Return the (X, Y) coordinate for the center point of the cell that contains the specified text.  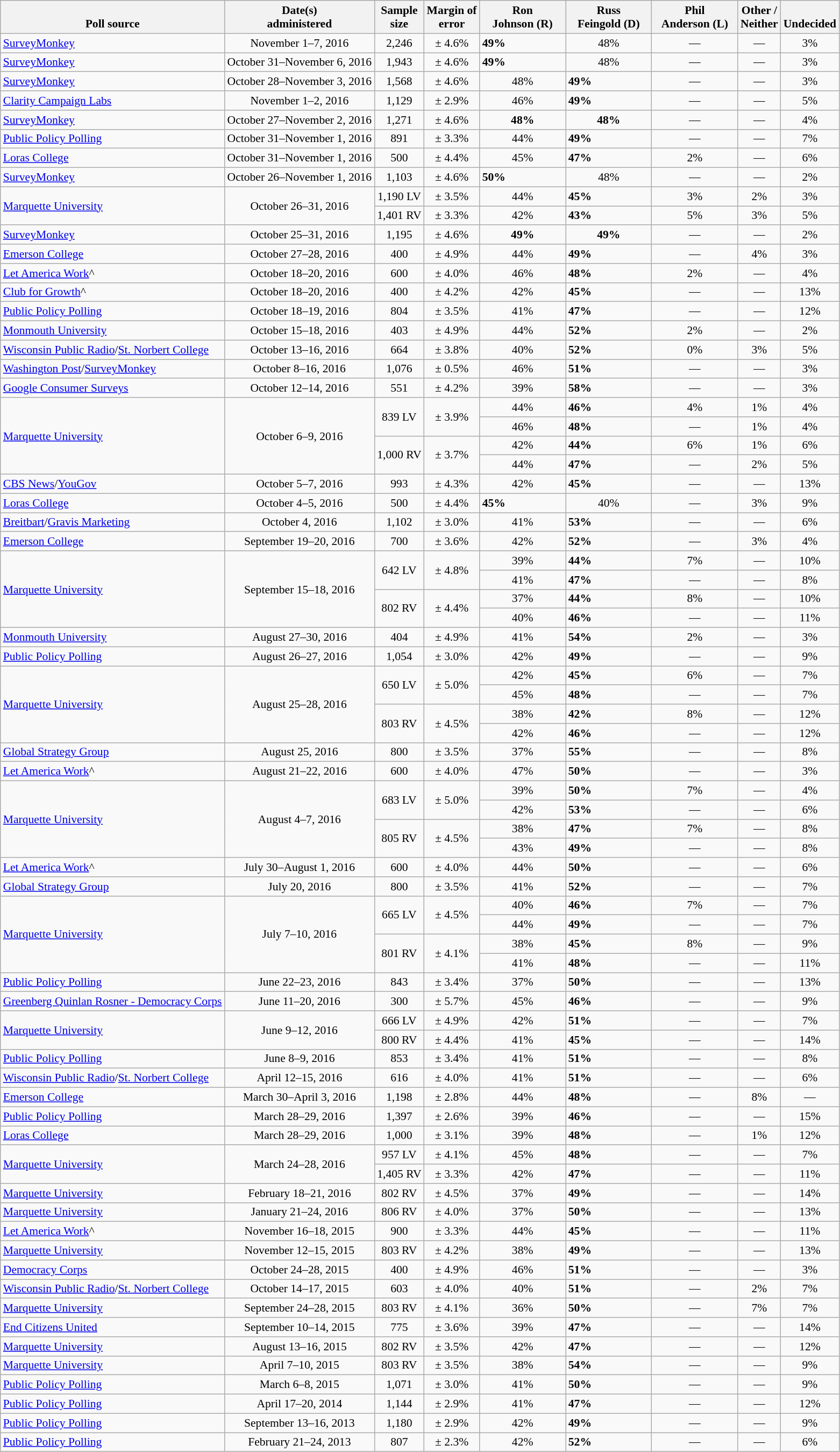
± 3.1% (452, 1136)
October 4–5, 2016 (299, 503)
August 26–27, 2016 (299, 656)
1,180 (399, 1423)
November 1–2, 2016 (299, 101)
650 LV (399, 685)
± 5.7% (452, 1002)
± 2.8% (452, 1097)
± 2.3% (452, 1442)
RonJohnson (R) (523, 17)
900 (399, 1231)
801 RV (399, 953)
1,102 (399, 522)
October 5–7, 2016 (299, 484)
March 30–April 3, 2016 (299, 1097)
666 LV (399, 1021)
March 24–28, 2016 (299, 1164)
1,103 (399, 178)
664 (399, 350)
September 10–14, 2015 (299, 1327)
July 20, 2016 (299, 887)
800 RV (399, 1040)
August 25, 2016 (299, 752)
1,401 RV (399, 216)
September 15–18, 2016 (299, 589)
Poll source (113, 17)
839 LV (399, 416)
April 12–15, 2016 (299, 1078)
June 22–23, 2016 (299, 982)
February 21–24, 2013 (299, 1442)
July 7–10, 2016 (299, 934)
April 7–10, 2015 (299, 1365)
Google Consumer Surveys (113, 388)
Clarity Campaign Labs (113, 101)
700 (399, 542)
853 (399, 1059)
1,943 (399, 62)
Breitbart/Gravis Marketing (113, 522)
Margin oferror (452, 17)
± 2.6% (452, 1116)
603 (399, 1289)
CBS News/YouGov (113, 484)
1,271 (399, 120)
300 (399, 1002)
Date(s)administered (299, 17)
Club for Growth^ (113, 292)
1,054 (399, 656)
June 9–12, 2016 (299, 1030)
Washington Post/SurveyMonkey (113, 369)
January 21–24, 2016 (299, 1212)
2,246 (399, 43)
July 30–August 1, 2016 (299, 867)
551 (399, 388)
665 LV (399, 915)
October 26–November 1, 2016 (299, 178)
± 4.8% (452, 570)
1,195 (399, 235)
± 3.8% (452, 350)
August 4–7, 2016 (299, 819)
1,076 (399, 369)
June 11–20, 2016 (299, 1002)
October 24–28, 2015 (299, 1270)
1,568 (399, 82)
1,000 (399, 1136)
Greenberg Quinlan Rosner - Democracy Corps (113, 1002)
993 (399, 484)
April 17–20, 2014 (299, 1404)
1,190 LV (399, 196)
September 19–20, 2016 (299, 542)
891 (399, 139)
1,129 (399, 101)
± 3.7% (452, 455)
Undecided (810, 17)
March 6–8, 2015 (299, 1385)
October 28–November 3, 2016 (299, 82)
36% (523, 1308)
± 0.5% (452, 369)
August 13–16, 2015 (299, 1347)
October 14–17, 2015 (299, 1289)
August 21–22, 2016 (299, 771)
Democracy Corps (113, 1270)
843 (399, 982)
October 27–November 2, 2016 (299, 120)
PhilAnderson (L) (695, 17)
October 13–16, 2016 (299, 350)
RussFeingold (D) (609, 17)
October 26–31, 2016 (299, 206)
November 16–18, 2015 (299, 1231)
58% (609, 388)
Samplesize (399, 17)
15% (810, 1116)
1,397 (399, 1116)
February 18–21, 2016 (299, 1193)
October 4, 2016 (299, 522)
807 (399, 1442)
404 (399, 638)
October 27–28, 2016 (299, 254)
806 RV (399, 1212)
957 LV (399, 1155)
October 8–16, 2016 (299, 369)
End Citizens United (113, 1327)
403 (399, 331)
1,144 (399, 1404)
September 13–16, 2013 (299, 1423)
1,000 RV (399, 455)
616 (399, 1078)
August 27–30, 2016 (299, 638)
804 (399, 311)
November 1–7, 2016 (299, 43)
55% (609, 752)
642 LV (399, 570)
805 RV (399, 838)
1,198 (399, 1097)
1,071 (399, 1385)
± 4.3% (452, 484)
October 18–19, 2016 (299, 311)
Other /Neither (759, 17)
October 15–18, 2016 (299, 331)
October 25–31, 2016 (299, 235)
October 31–November 6, 2016 (299, 62)
1,405 RV (399, 1174)
0% (695, 350)
± 3.9% (452, 416)
775 (399, 1327)
683 LV (399, 801)
August 25–28, 2016 (299, 704)
October 6–9, 2016 (299, 436)
June 8–9, 2016 (299, 1059)
September 24–28, 2015 (299, 1308)
October 12–14, 2016 (299, 388)
November 12–15, 2015 (299, 1251)
